Output the (x, y) coordinate of the center of the cell containing the given text.  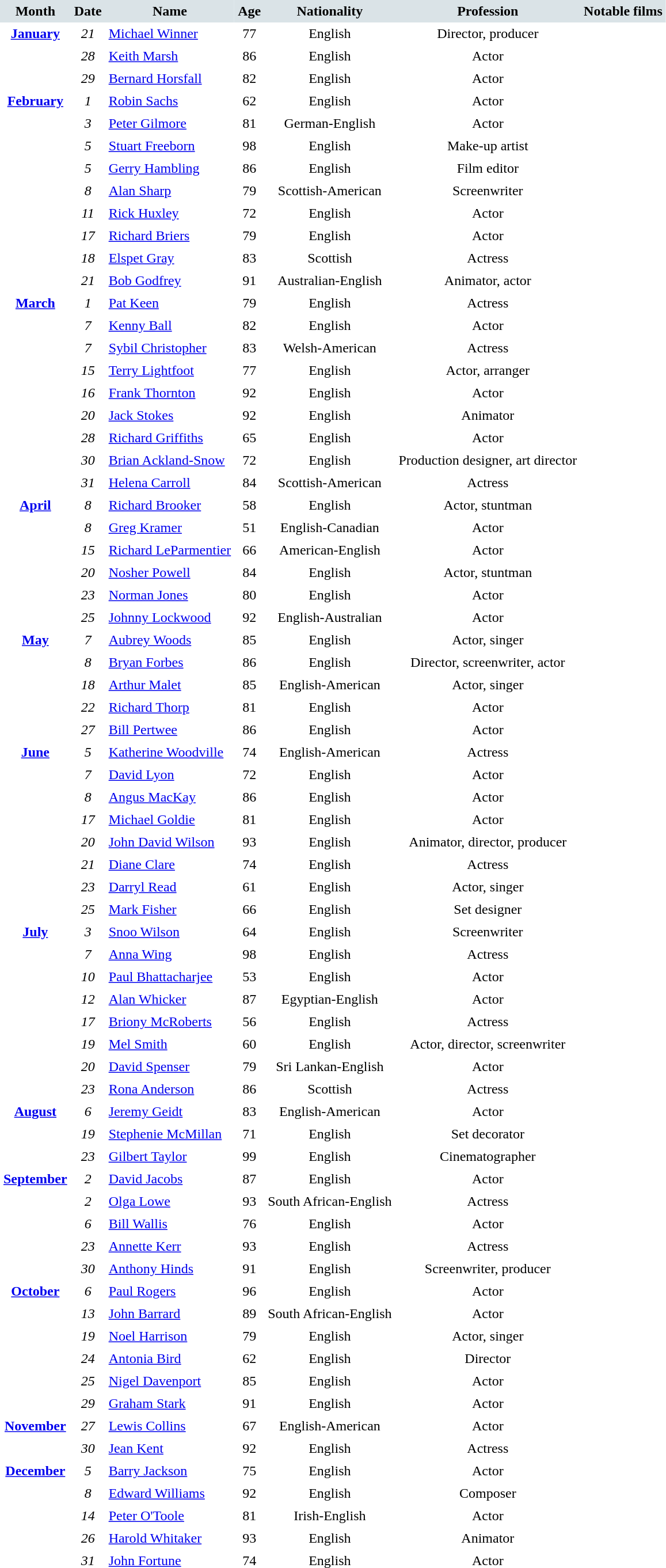
67 (249, 1426)
Jeremy Geidt (170, 1111)
60 (249, 1045)
Peter O'Toole (170, 1516)
Edward Williams (170, 1494)
Notable films (623, 12)
Nationality (329, 12)
12 (88, 1000)
Age (249, 12)
Director, screenwriter, actor (488, 662)
Gilbert Taylor (170, 1156)
Rick Huxley (170, 213)
Bob Godfrey (170, 281)
13 (88, 1314)
July (36, 1011)
Composer (488, 1494)
Australian-English (329, 281)
Olga Lowe (170, 1201)
Cinematographer (488, 1156)
John Barrard (170, 1314)
Paul Bhattacharjee (170, 977)
Screenwriter, producer (488, 1269)
Michael Goldie (170, 820)
David Spenser (170, 1066)
September (36, 1224)
61 (249, 887)
Elspet Gray (170, 258)
Peter Gilmore (170, 123)
Nigel Davenport (170, 1381)
51 (249, 527)
Anna Wing (170, 955)
58 (249, 506)
Bernard Horsfall (170, 78)
Annette Kerr (170, 1246)
Alan Sharp (170, 191)
Alan Whicker (170, 1000)
Antonia Bird (170, 1359)
99 (249, 1156)
June (36, 831)
14 (88, 1516)
Stuart Freeborn (170, 146)
56 (249, 1022)
Mel Smith (170, 1045)
10 (88, 977)
Bill Pertwee (170, 730)
Katherine Woodville (170, 752)
Bryan Forbes (170, 662)
Sri Lankan-English (329, 1066)
Month (36, 12)
Make-up artist (488, 146)
Robin Sachs (170, 101)
Richard Griffiths (170, 438)
Noel Harrison (170, 1336)
89 (249, 1314)
David Jacobs (170, 1179)
Paul Rogers (170, 1291)
Director (488, 1359)
Keith Marsh (170, 56)
February (36, 191)
David Lyon (170, 775)
96 (249, 1291)
January (36, 56)
Aubrey Woods (170, 640)
Actor, arranger (488, 371)
65 (249, 438)
Animator, director, producer (488, 842)
Greg Kramer (170, 527)
Actor, director, screenwriter (488, 1045)
Frank Thornton (170, 393)
German-English (329, 123)
53 (249, 977)
76 (249, 1224)
Brian Ackland-Snow (170, 461)
October (36, 1347)
Mark Fisher (170, 910)
Name (170, 12)
64 (249, 932)
71 (249, 1134)
Welsh-American (329, 348)
75 (249, 1471)
May (36, 685)
Lewis Collins (170, 1426)
August (36, 1134)
Jack Stokes (170, 416)
John David Wilson (170, 842)
English-Canadian (329, 527)
Angus MacKay (170, 797)
Nosher Powell (170, 572)
Gerry Hambling (170, 168)
Norman Jones (170, 595)
Michael Winner (170, 33)
November (36, 1437)
Production designer, art director (488, 461)
Harold Whitaker (170, 1539)
Set decorator (488, 1134)
Helena Carroll (170, 483)
American-English (329, 550)
English-Australian (329, 617)
Snoo Wilson (170, 932)
Set designer (488, 910)
11 (88, 213)
Briony McRoberts (170, 1022)
April (36, 561)
Bill Wallis (170, 1224)
March (36, 393)
Stephenie McMillan (170, 1134)
Anthony Hinds (170, 1269)
Richard Briers (170, 236)
16 (88, 393)
Pat Keen (170, 303)
Barry Jackson (170, 1471)
Richard LeParmentier (170, 550)
Director, producer (488, 33)
Profession (488, 12)
Film editor (488, 168)
24 (88, 1359)
Irish-English (329, 1516)
Darryl Read (170, 887)
22 (88, 707)
Egyptian-English (329, 1000)
Graham Stark (170, 1404)
Jean Kent (170, 1449)
Kenny Ball (170, 326)
Animator, actor (488, 281)
Diane Clare (170, 865)
Rona Anderson (170, 1089)
Richard Brooker (170, 506)
Richard Thorp (170, 707)
Johnny Lockwood (170, 617)
Date (88, 12)
Terry Lightfoot (170, 371)
31 (88, 483)
80 (249, 595)
26 (88, 1539)
Sybil Christopher (170, 348)
Arthur Malet (170, 685)
